Find where the given text appears and provide that cell's center as (X, Y) coordinate. 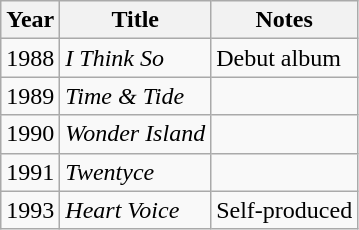
Heart Voice (136, 210)
Notes (284, 20)
1993 (30, 210)
Year (30, 20)
Debut album (284, 58)
1988 (30, 58)
1991 (30, 172)
Time & Tide (136, 96)
Twentyce (136, 172)
Self-produced (284, 210)
I Think So (136, 58)
Wonder Island (136, 134)
1989 (30, 96)
1990 (30, 134)
Title (136, 20)
